Output the (X, Y) coordinate of the center of the cell containing the given text.  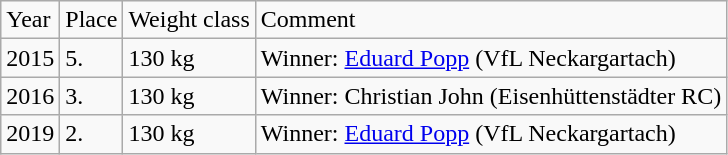
2016 (30, 96)
Comment (490, 20)
3. (92, 96)
Winner: Christian John (Eisenhüttenstädter RC) (490, 96)
2019 (30, 134)
2. (92, 134)
2015 (30, 58)
Place (92, 20)
Weight class (189, 20)
5. (92, 58)
Year (30, 20)
